For the text-containing cell, return its midpoint in [X, Y] coordinate format. 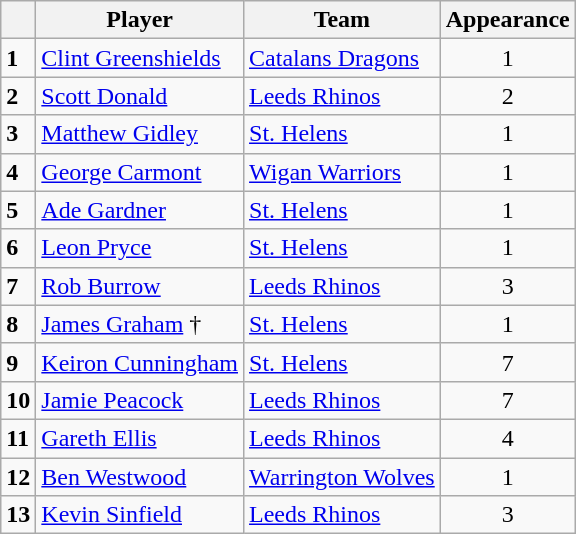
9 [18, 362]
13 [18, 515]
8 [18, 324]
Catalans Dragons [342, 58]
11 [18, 438]
Player [140, 20]
12 [18, 477]
Team [342, 20]
6 [18, 248]
Kevin Sinfield [140, 515]
Matthew Gidley [140, 134]
Appearance [508, 20]
Scott Donald [140, 96]
Clint Greenshields [140, 58]
Warrington Wolves [342, 477]
5 [18, 210]
Leon Pryce [140, 248]
Rob Burrow [140, 286]
Ade Gardner [140, 210]
10 [18, 400]
Wigan Warriors [342, 172]
Jamie Peacock [140, 400]
Gareth Ellis [140, 438]
George Carmont [140, 172]
Ben Westwood [140, 477]
Keiron Cunningham [140, 362]
James Graham † [140, 324]
